Identify which cell holds the provided text, then report its (X, Y) central coordinate. 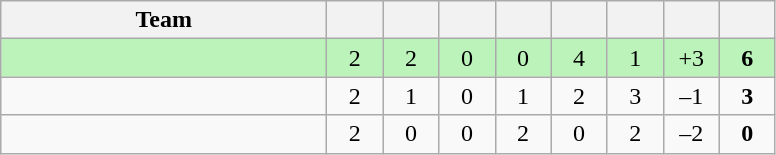
–2 (691, 134)
6 (747, 58)
+3 (691, 58)
4 (579, 58)
Team (164, 20)
–1 (691, 96)
